Capture the cell that displays the provided text and extract its (X, Y) central coordinate. 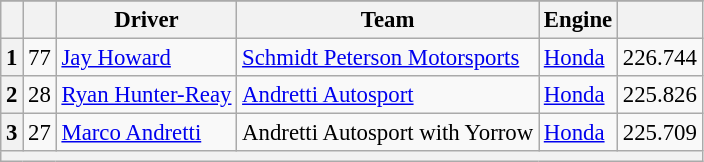
226.744 (660, 58)
1 (12, 58)
2 (12, 95)
3 (12, 133)
Andretti Autosport (388, 95)
Ryan Hunter-Reay (146, 95)
Jay Howard (146, 58)
Engine (578, 20)
Schmidt Peterson Motorsports (388, 58)
27 (40, 133)
Andretti Autosport with Yorrow (388, 133)
77 (40, 58)
Marco Andretti (146, 133)
225.826 (660, 95)
225.709 (660, 133)
Driver (146, 20)
Team (388, 20)
28 (40, 95)
